Capture the cell that displays the provided text and extract its (x, y) central coordinate. 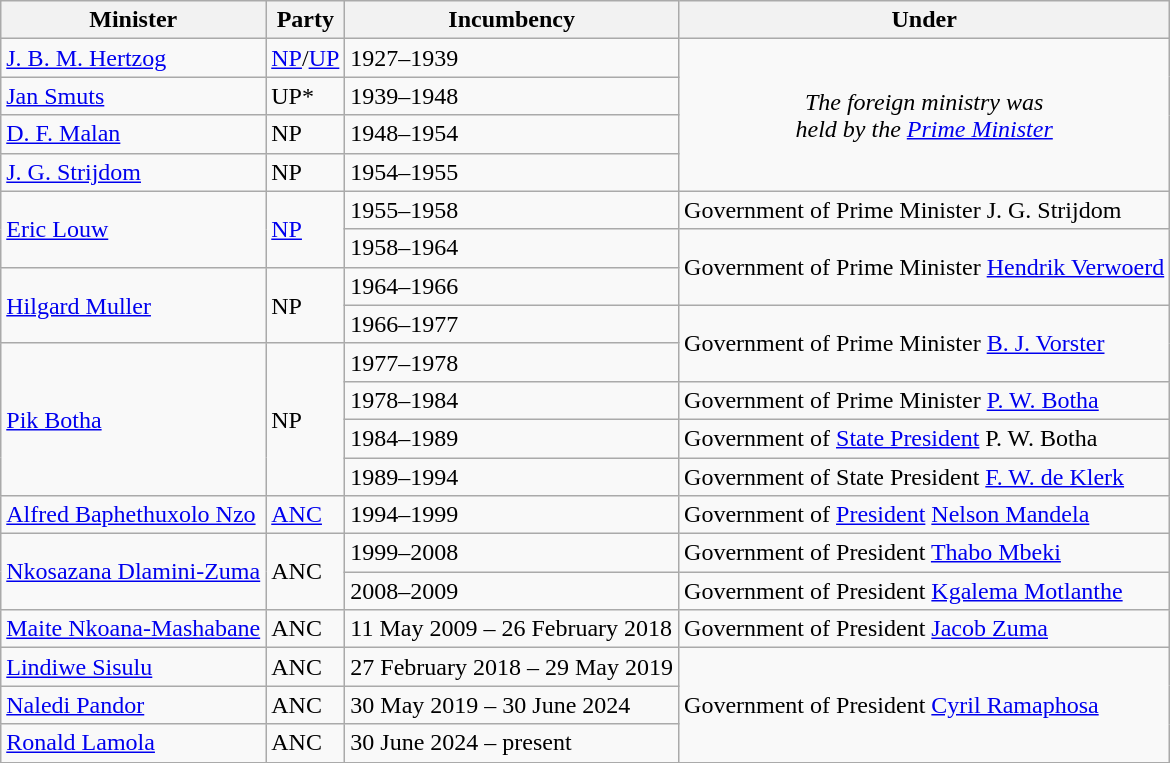
Incumbency (512, 20)
1977–1978 (512, 362)
Naledi Pandor (134, 705)
Nkosazana Dlamini-Zuma (134, 572)
11 May 2009 – 26 February 2018 (512, 629)
The foreign ministry washeld by the Prime Minister (924, 115)
1966–1977 (512, 324)
1994–1999 (512, 515)
1939–1948 (512, 96)
Alfred Baphethuxolo Nzo (134, 515)
UP* (306, 96)
30 June 2024 – present (512, 743)
Government of Prime Minister P. W. Botha (924, 400)
Government of Prime Minister J. G. Strijdom (924, 210)
Lindiwe Sisulu (134, 667)
J. G. Strijdom (134, 172)
Pik Botha (134, 419)
1948–1954 (512, 134)
1955–1958 (512, 210)
1999–2008 (512, 553)
2008–2009 (512, 591)
Maite Nkoana-Mashabane (134, 629)
Jan Smuts (134, 96)
Government of State President F. W. de Klerk (924, 477)
Government of State President P. W. Botha (924, 438)
Government of President Jacob Zuma (924, 629)
Party (306, 20)
Ronald Lamola (134, 743)
1989–1994 (512, 477)
J. B. M. Hertzog (134, 58)
1978–1984 (512, 400)
1984–1989 (512, 438)
1954–1955 (512, 172)
1927–1939 (512, 58)
D. F. Malan (134, 134)
Minister (134, 20)
1964–1966 (512, 286)
Government of President Nelson Mandela (924, 515)
Government of Prime Minister Hendrik Verwoerd (924, 267)
1958–1964 (512, 248)
Hilgard Muller (134, 305)
30 May 2019 – 30 June 2024 (512, 705)
Government of President Kgalema Motlanthe (924, 591)
Government of President Thabo Mbeki (924, 553)
Government of Prime Minister B. J. Vorster (924, 343)
Eric Louw (134, 229)
27 February 2018 – 29 May 2019 (512, 667)
Government of President Cyril Ramaphosa (924, 705)
Under (924, 20)
NP/UP (306, 58)
